Return the (X, Y) coordinate for the center point of the cell that contains the specified text.  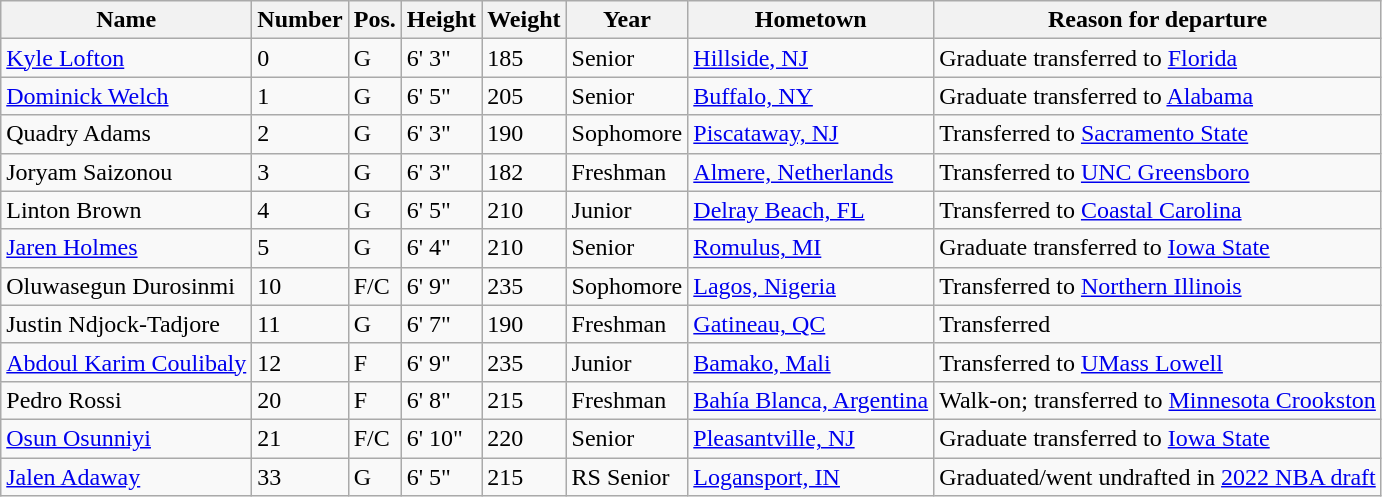
Transferred to Northern Illinois (1158, 286)
Pleasantville, NJ (811, 438)
Year (627, 20)
Graduate transferred to Florida (1158, 58)
6' 7" (441, 324)
Transferred (1158, 324)
Piscataway, NJ (811, 134)
Buffalo, NY (811, 96)
6' 8" (441, 400)
2 (300, 134)
Graduate transferred to Alabama (1158, 96)
Oluwasegun Durosinmi (126, 286)
3 (300, 172)
Name (126, 20)
Osun Osunniyi (126, 438)
4 (300, 210)
Justin Ndjock-Tadjore (126, 324)
Weight (524, 20)
Almere, Netherlands (811, 172)
220 (524, 438)
Joryam Saizonou (126, 172)
Bahía Blanca, Argentina (811, 400)
33 (300, 477)
6' 10" (441, 438)
11 (300, 324)
Transferred to Sacramento State (1158, 134)
12 (300, 362)
1 (300, 96)
Jalen Adaway (126, 477)
185 (524, 58)
Transferred to UMass Lowell (1158, 362)
Linton Brown (126, 210)
Delray Beach, FL (811, 210)
Transferred to Coastal Carolina (1158, 210)
Hillside, NJ (811, 58)
Gatineau, QC (811, 324)
Graduated/went undrafted in 2022 NBA draft (1158, 477)
Transferred to UNC Greensboro (1158, 172)
Pedro Rossi (126, 400)
21 (300, 438)
Dominick Welch (126, 96)
20 (300, 400)
Reason for departure (1158, 20)
Walk-on; transferred to Minnesota Crookston (1158, 400)
Bamako, Mali (811, 362)
205 (524, 96)
Pos. (374, 20)
Abdoul Karim Coulibaly (126, 362)
0 (300, 58)
6' 4" (441, 248)
182 (524, 172)
Jaren Holmes (126, 248)
Height (441, 20)
Logansport, IN (811, 477)
Kyle Lofton (126, 58)
Number (300, 20)
Romulus, MI (811, 248)
Lagos, Nigeria (811, 286)
Hometown (811, 20)
5 (300, 248)
Quadry Adams (126, 134)
10 (300, 286)
RS Senior (627, 477)
